Pinpoint the cell where the given text exists, returning its [x, y] midpoint coordinate. 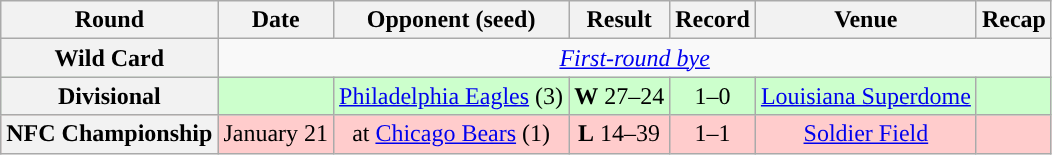
Record [713, 20]
Opponent (seed) [452, 20]
at Chicago Bears (1) [452, 134]
Soldier Field [866, 134]
First-round bye [635, 58]
NFC Championship [110, 134]
January 21 [276, 134]
Venue [866, 20]
Divisional [110, 96]
Louisiana Superdome [866, 96]
Philadelphia Eagles (3) [452, 96]
W 27–24 [620, 96]
1–1 [713, 134]
Date [276, 20]
1–0 [713, 96]
Result [620, 20]
L 14–39 [620, 134]
Wild Card [110, 58]
Round [110, 20]
Recap [1014, 20]
